For the text-containing cell, return its midpoint in [X, Y] coordinate format. 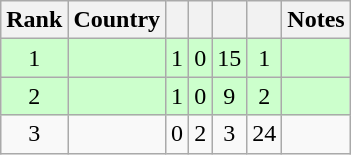
Rank [34, 20]
Country [117, 20]
24 [264, 134]
9 [230, 96]
Notes [316, 20]
15 [230, 58]
